From the cell containing the given text, extract its center point as (X, Y) coordinate. 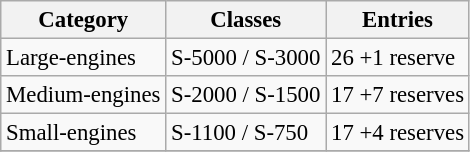
17 +4 reserves (398, 133)
S-2000 / S-1500 (246, 95)
Classes (246, 20)
Large-engines (84, 58)
Small-engines (84, 133)
S-5000 / S-3000 (246, 58)
Medium-engines (84, 95)
Category (84, 20)
17 +7 reserves (398, 95)
S-1100 / S-750 (246, 133)
Entries (398, 20)
26 +1 reserve (398, 58)
